Scan for the cell matching the given text and deliver its (x, y) coordinate at center. 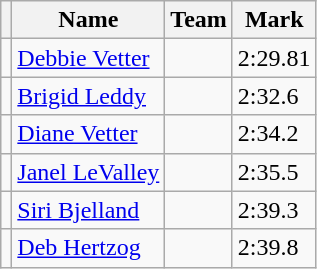
2:32.6 (274, 96)
Janel LeValley (88, 172)
Team (199, 20)
Name (88, 20)
Siri Bjelland (88, 210)
2:39.3 (274, 210)
2:39.8 (274, 248)
Brigid Leddy (88, 96)
Deb Hertzog (88, 248)
Diane Vetter (88, 134)
Debbie Vetter (88, 58)
2:29.81 (274, 58)
2:34.2 (274, 134)
Mark (274, 20)
2:35.5 (274, 172)
